Find where the given text appears and provide that cell's center as [x, y] coordinate. 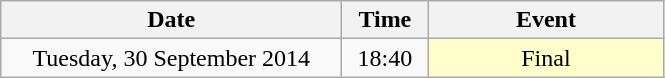
Date [172, 20]
Final [546, 58]
Event [546, 20]
Time [385, 20]
18:40 [385, 58]
Tuesday, 30 September 2014 [172, 58]
